Provide the (x, y) coordinate of the cell's center where the given text is located.  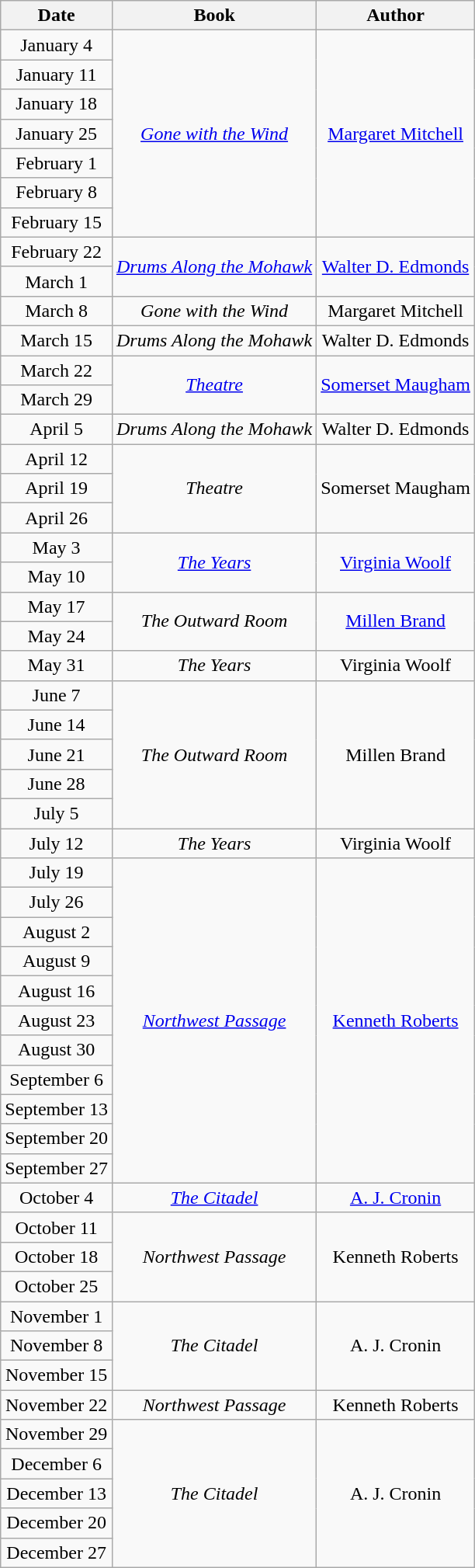
March 29 (57, 400)
March 1 (57, 281)
April 12 (57, 459)
November 1 (57, 1316)
July 26 (57, 902)
October 25 (57, 1286)
May 17 (57, 607)
January 11 (57, 75)
August 2 (57, 932)
September 27 (57, 1168)
Date (57, 16)
Book (214, 16)
July 19 (57, 873)
August 30 (57, 1050)
January 18 (57, 104)
April 19 (57, 488)
December 13 (57, 1493)
September 20 (57, 1139)
June 14 (57, 725)
January 25 (57, 134)
August 16 (57, 991)
October 11 (57, 1227)
April 5 (57, 429)
November 15 (57, 1375)
October 4 (57, 1198)
June 7 (57, 695)
March 22 (57, 370)
August 23 (57, 1020)
July 5 (57, 813)
September 6 (57, 1080)
February 15 (57, 222)
June 21 (57, 754)
January 4 (57, 45)
August 9 (57, 961)
February 22 (57, 252)
May 24 (57, 636)
November 8 (57, 1346)
November 29 (57, 1434)
March 15 (57, 340)
May 3 (57, 548)
September 13 (57, 1109)
June 28 (57, 784)
December 20 (57, 1523)
April 26 (57, 518)
May 10 (57, 577)
July 12 (57, 843)
February 8 (57, 193)
December 27 (57, 1552)
March 8 (57, 311)
December 6 (57, 1464)
Author (396, 16)
May 31 (57, 666)
October 18 (57, 1257)
November 22 (57, 1405)
February 1 (57, 163)
